Provide the (X, Y) coordinate of the cell's center where the given text is located.  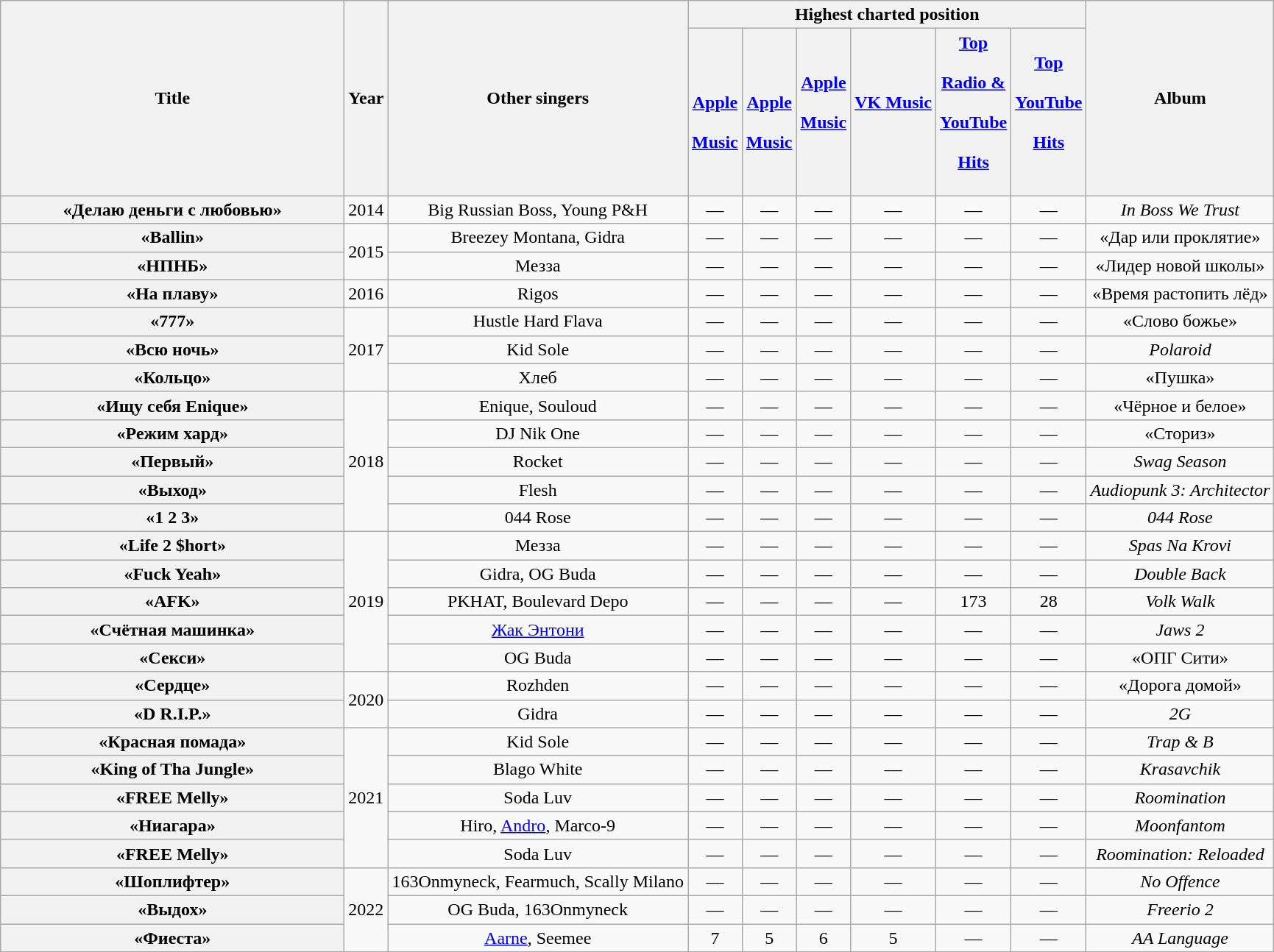
2015 (367, 252)
Enique, Souloud (538, 405)
Gidra (538, 714)
Hiro, Andro, Marco-9 (538, 825)
«Кольцо» (172, 377)
«King of Tha Jungle» (172, 770)
«Ниагара» (172, 825)
«Всю ночь» (172, 349)
«Life 2 $hort» (172, 546)
163Onmyneck, Fearmuch, Scally Milano (538, 881)
«Дорога домой» (1181, 686)
Trap & B (1181, 742)
Volk Walk (1181, 602)
Audiopunk 3: Architector (1181, 489)
Year (367, 99)
PKHAT, Boulevard Depo (538, 602)
Blago White (538, 770)
«Дар или проклятие» (1181, 238)
«Fuck Yeah» (172, 574)
«Счётная машинка» (172, 630)
2014 (367, 210)
«777» (172, 322)
Hustle Hard Flava (538, 322)
No Offence (1181, 881)
«ОПГ Сити» (1181, 658)
TopYouTubeHits (1049, 112)
«Режим хард» (172, 433)
«Секси» (172, 658)
Album (1181, 99)
2018 (367, 461)
DJ Nik One (538, 433)
Moonfantom (1181, 825)
«AFK» (172, 602)
«Пушка» (1181, 377)
Breezey Montana, Gidra (538, 238)
«Слово божье» (1181, 322)
«Сердце» (172, 686)
In Boss We Trust (1181, 210)
2021 (367, 798)
Krasavchik (1181, 770)
Jaws 2 (1181, 630)
173 (973, 602)
«Выход» (172, 489)
2016 (367, 294)
«НПНБ» (172, 266)
28 (1049, 602)
«Выдох» (172, 909)
Polaroid (1181, 349)
«Красная помада» (172, 742)
Aarne, Seemee (538, 938)
2022 (367, 909)
2019 (367, 602)
Spas Na Krovi (1181, 546)
«Фиеста» (172, 938)
Gidra, OG Buda (538, 574)
Double Back (1181, 574)
6 (824, 938)
2020 (367, 700)
Big Russian Boss, Young P&H (538, 210)
TopRadio &YouTubeHits (973, 112)
«Первый» (172, 461)
VK Music (893, 112)
«На плаву» (172, 294)
OG Buda, 163Onmyneck (538, 909)
Хлеб (538, 377)
«Шоплифтер» (172, 881)
«Сториз» (1181, 433)
«Время растопить лёд» (1181, 294)
«Чёрное и белое» (1181, 405)
Жак Энтони (538, 630)
Other singers (538, 99)
2G (1181, 714)
«Ищу себя Enique» (172, 405)
AA Language (1181, 938)
Highest charted position (888, 15)
Swag Season (1181, 461)
«Лидер новой школы» (1181, 266)
Rozhden (538, 686)
Roomination (1181, 798)
7 (715, 938)
Title (172, 99)
OG Buda (538, 658)
«1 2 3» (172, 518)
Rigos (538, 294)
Rocket (538, 461)
«Ballin» (172, 238)
Flesh (538, 489)
«Делаю деньги с любовью» (172, 210)
«D R.I.P.» (172, 714)
Roomination: Reloaded (1181, 853)
Freerio 2 (1181, 909)
2017 (367, 349)
